Identify which cell holds the provided text, then report its [x, y] central coordinate. 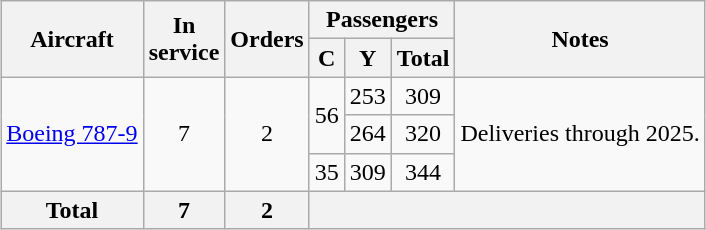
Inservice [184, 39]
253 [368, 96]
Notes [580, 39]
35 [326, 172]
56 [326, 115]
Orders [267, 39]
Passengers [382, 20]
Boeing 787-9 [72, 134]
Y [368, 58]
Aircraft [72, 39]
Deliveries through 2025. [580, 134]
344 [423, 172]
264 [368, 134]
C [326, 58]
320 [423, 134]
